Determine the (X, Y) coordinate at the center of the cell enclosing the given text.  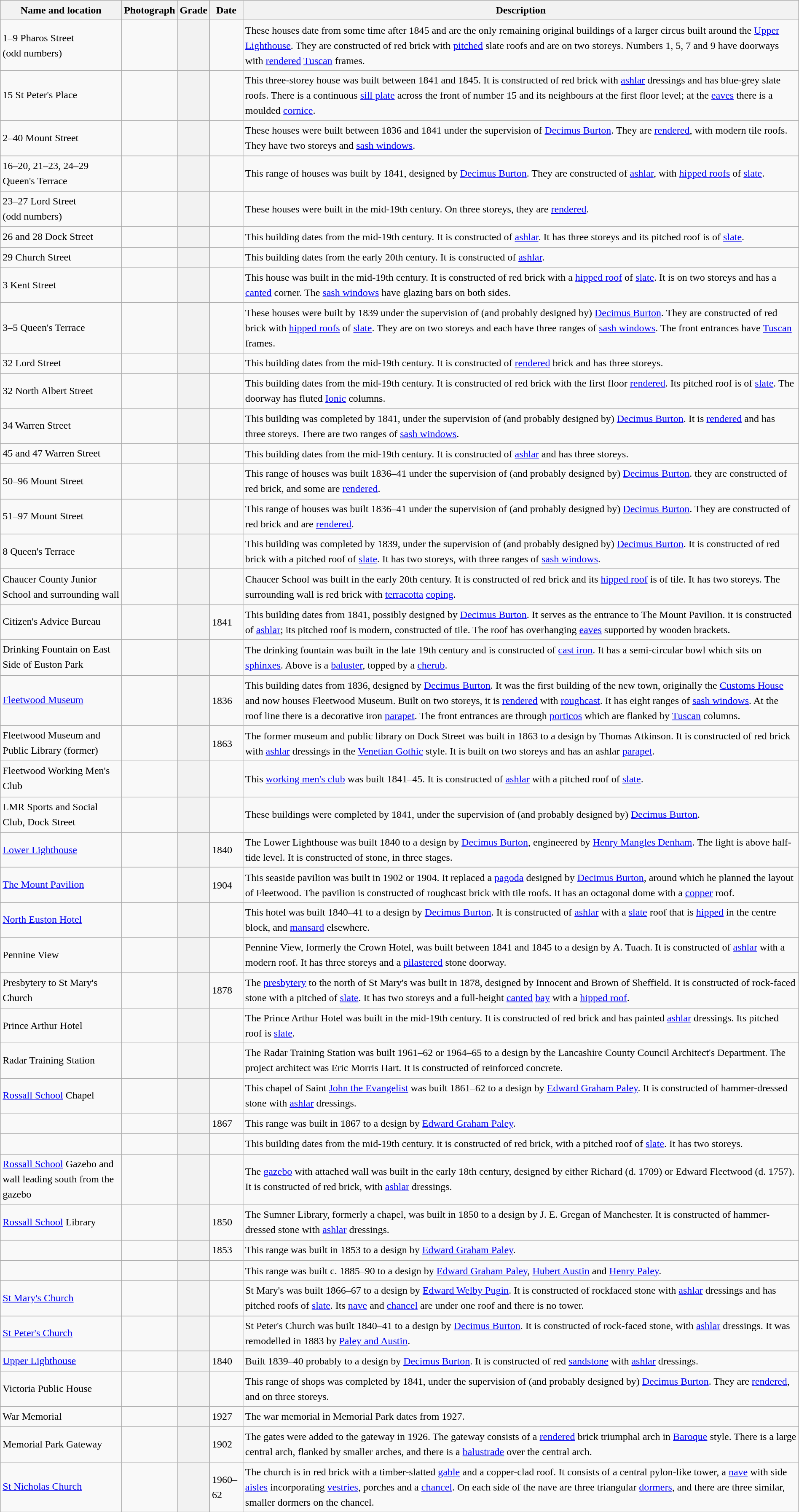
Photograph (150, 10)
Presbytery to St Mary's Church (61, 991)
This range was built c. 1885–90 to a design by Edward Graham Paley, Hubert Austin and Henry Paley. (521, 1270)
Memorial Park Gateway (61, 1444)
34 Warren Street (61, 426)
Upper Lighthouse (61, 1362)
Pennine View (61, 955)
1904 (226, 885)
Name and location (61, 10)
These buildings were completed by 1841, under the supervision of (and probably designed by) Decimus Burton. (521, 814)
1850 (226, 1222)
These houses were built in the mid-19th century. On three storeys, they are rendered. (521, 209)
The war memorial in Memorial Park dates from 1927. (521, 1416)
This range was built in 1853 to a design by Edward Graham Paley. (521, 1250)
This building dates from the mid-19th century. it is constructed of red brick, with a pitched roof of slate. It has two storeys. (521, 1144)
Radar Training Station (61, 1061)
1–9 Pharos Street(odd numbers) (61, 46)
1902 (226, 1444)
St Peter's Church (61, 1334)
2–40 Mount Street (61, 138)
1927 (226, 1416)
23–27 Lord Street(odd numbers) (61, 209)
16–20, 21–23, 24–29 Queen's Terrace (61, 174)
1836 (226, 701)
Prince Arthur Hotel (61, 1026)
45 and 47 Warren Street (61, 454)
51–97 Mount Street (61, 517)
8 Queen's Terrace (61, 551)
Victoria Public House (61, 1388)
1841 (226, 622)
Built 1839–40 probably to a design by Decimus Burton. It is constructed of red sandstone with ashlar dressings. (521, 1362)
War Memorial (61, 1416)
North Euston Hotel (61, 920)
Drinking Fountain on East Side of Euston Park (61, 658)
15 St Peter's Place (61, 95)
This range was built in 1867 to a design by Edward Graham Paley. (521, 1124)
The Mount Pavilion (61, 885)
This range of houses was built by 1841, designed by Decimus Burton. They are constructed of ashlar, with hipped roofs of slate. (521, 174)
LMR Sports and Social Club, Dock Street (61, 814)
Rossall School Library (61, 1222)
1867 (226, 1124)
St Nicholas Church (61, 1487)
This building dates from the mid-19th century. It is constructed of rendered brick and has three storeys. (521, 363)
Rossall School Chapel (61, 1096)
29 Church Street (61, 258)
This building dates from the early 20th century. It is constructed of ashlar. (521, 258)
Description (521, 10)
Grade (193, 10)
3 Kent Street (61, 285)
1863 (226, 744)
This building dates from the mid-19th century. It is constructed of ashlar. It has three storeys and its pitched roof is of slate. (521, 237)
32 Lord Street (61, 363)
3–5 Queen's Terrace (61, 328)
1960–62 (226, 1487)
1853 (226, 1250)
This building dates from the mid-19th century. It is constructed of ashlar and has three storeys. (521, 454)
Citizen's Advice Bureau (61, 622)
St Mary's Church (61, 1298)
Lower Lighthouse (61, 850)
50–96 Mount Street (61, 481)
32 North Albert Street (61, 391)
Chaucer County Junior School and surrounding wall (61, 587)
This working men's club was built 1841–45. It is constructed of ashlar with a pitched roof of slate. (521, 779)
26 and 28 Dock Street (61, 237)
Rossall School Gazebo and wall leading south from the gazebo (61, 1179)
Date (226, 10)
Fleetwood Museum (61, 701)
1878 (226, 991)
Fleetwood Working Men's Club (61, 779)
Fleetwood Museum and Public Library (former) (61, 744)
